Return the (X, Y) coordinate for the center point of the cell that contains the specified text.  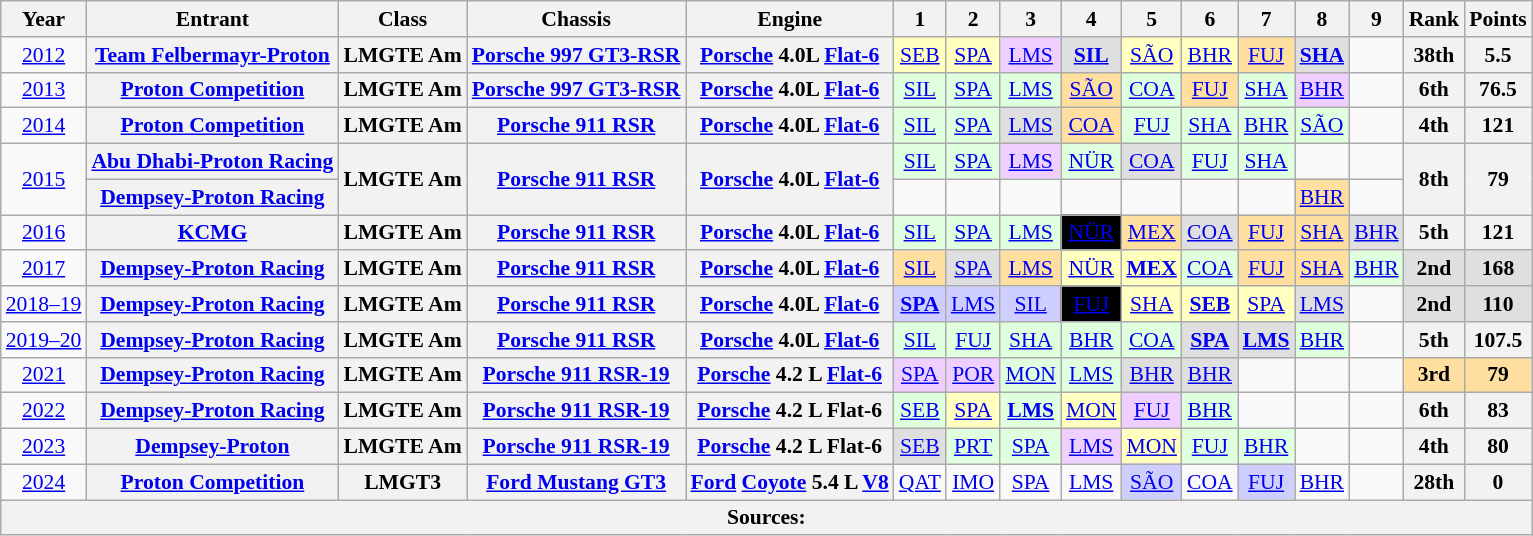
76.5 (1498, 90)
6 (1210, 19)
83 (1498, 411)
Rank (1434, 19)
2 (974, 19)
2021 (44, 375)
9 (1376, 19)
2013 (44, 90)
80 (1498, 447)
2019–20 (44, 340)
QAT (920, 482)
2016 (44, 233)
PRT (974, 447)
110 (1498, 304)
7 (1266, 19)
Engine (790, 19)
Ford Mustang GT3 (576, 482)
2012 (44, 55)
IMO (974, 482)
168 (1498, 269)
2022 (44, 411)
3 (1030, 19)
28th (1434, 482)
3rd (1434, 375)
4 (1092, 19)
Chassis (576, 19)
Team Felbermayr-Proton (212, 55)
Class (402, 19)
2023 (44, 447)
1 (920, 19)
LMGT3 (402, 482)
2024 (44, 482)
Year (44, 19)
2018–19 (44, 304)
Points (1498, 19)
Entrant (212, 19)
5 (1152, 19)
Ford Coyote 5.4 L V8 (790, 482)
Dempsey-Proton (212, 447)
2014 (44, 126)
107.5 (1498, 340)
POR (974, 375)
Sources: (766, 518)
0 (1498, 482)
8 (1322, 19)
KCMG (212, 233)
Abu Dhabi-Proton Racing (212, 162)
5.5 (1498, 55)
2017 (44, 269)
8th (1434, 180)
38th (1434, 55)
2015 (44, 180)
